Determine the (x, y) coordinate at the center of the cell enclosing the given text.  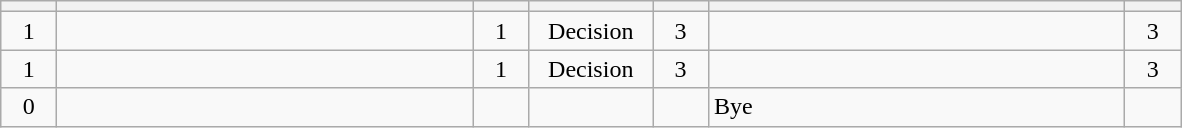
0 (29, 107)
Bye (917, 107)
